For the text-containing cell, return its midpoint in [X, Y] coordinate format. 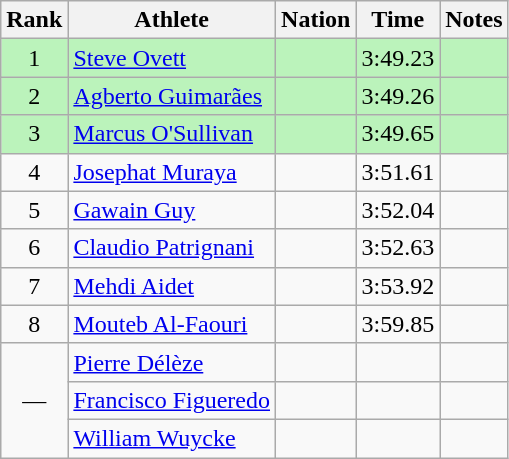
William Wuycke [172, 438]
3:53.92 [398, 286]
3:52.04 [398, 210]
— [34, 400]
Claudio Patrignani [172, 248]
6 [34, 248]
Mouteb Al-Faouri [172, 324]
Mehdi Aidet [172, 286]
Josephat Muraya [172, 172]
Pierre Délèze [172, 362]
3:51.61 [398, 172]
Marcus O'Sullivan [172, 134]
Time [398, 20]
5 [34, 210]
8 [34, 324]
3:49.65 [398, 134]
Athlete [172, 20]
3 [34, 134]
3:49.26 [398, 96]
1 [34, 58]
7 [34, 286]
Gawain Guy [172, 210]
Rank [34, 20]
Francisco Figueredo [172, 400]
2 [34, 96]
Notes [474, 20]
Agberto Guimarães [172, 96]
3:49.23 [398, 58]
3:59.85 [398, 324]
Nation [316, 20]
Steve Ovett [172, 58]
3:52.63 [398, 248]
4 [34, 172]
